Return the (X, Y) coordinate for the center point of the cell that contains the specified text.  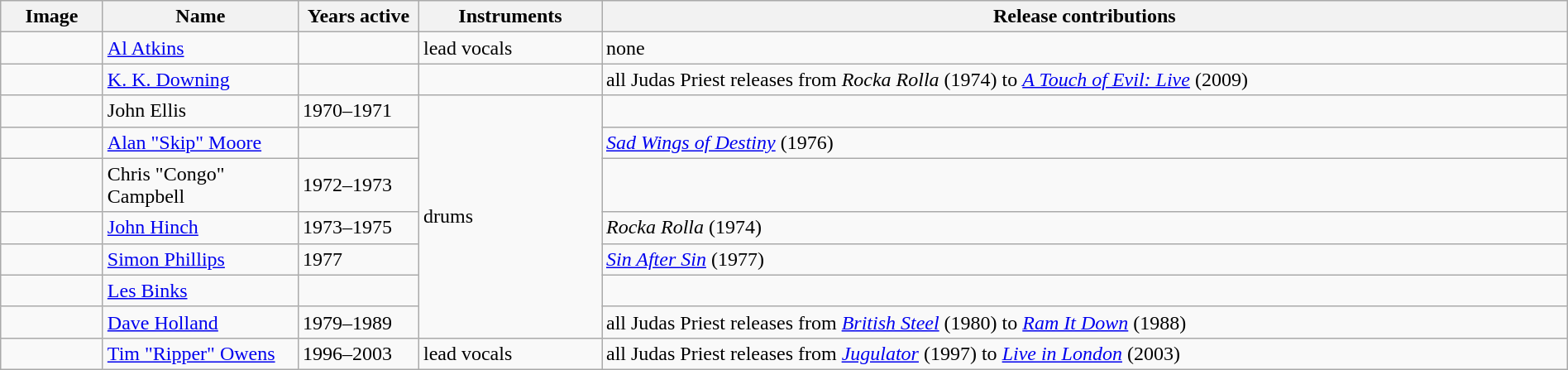
1977 (358, 259)
John Ellis (200, 111)
John Hinch (200, 228)
K. K. Downing (200, 79)
all Judas Priest releases from Jugulator (1997) to Live in London (2003) (1085, 353)
Dave Holland (200, 322)
1996–2003 (358, 353)
all Judas Priest releases from Rocka Rolla (1974) to A Touch of Evil: Live (2009) (1085, 79)
Alan "Skip" Moore (200, 142)
drums (509, 217)
Image (52, 17)
1979–1989 (358, 322)
1973–1975 (358, 228)
Simon Phillips (200, 259)
1972–1973 (358, 185)
Tim "Ripper" Owens (200, 353)
Sad Wings of Destiny (1976) (1085, 142)
Sin After Sin (1977) (1085, 259)
all Judas Priest releases from British Steel (1980) to Ram It Down (1988) (1085, 322)
none (1085, 48)
Years active (358, 17)
Instruments (509, 17)
1970–1971 (358, 111)
Al Atkins (200, 48)
Les Binks (200, 291)
Chris "Congo" Campbell (200, 185)
Name (200, 17)
Rocka Rolla (1974) (1085, 228)
Release contributions (1085, 17)
